Extract the (X, Y) coordinate from the center of the cell holding the provided text.  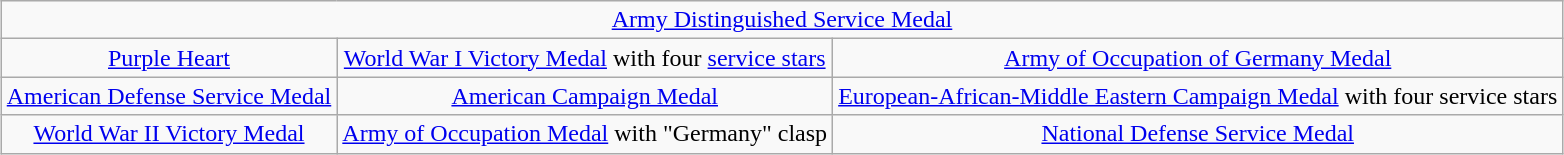
American Defense Service Medal (169, 96)
National Defense Service Medal (1198, 134)
American Campaign Medal (585, 96)
Army Distinguished Service Medal (782, 20)
World War I Victory Medal with four service stars (585, 58)
Purple Heart (169, 58)
Army of Occupation Medal with "Germany" clasp (585, 134)
European-African-Middle Eastern Campaign Medal with four service stars (1198, 96)
Army of Occupation of Germany Medal (1198, 58)
World War II Victory Medal (169, 134)
